For the text-containing cell, return its midpoint in (x, y) coordinate format. 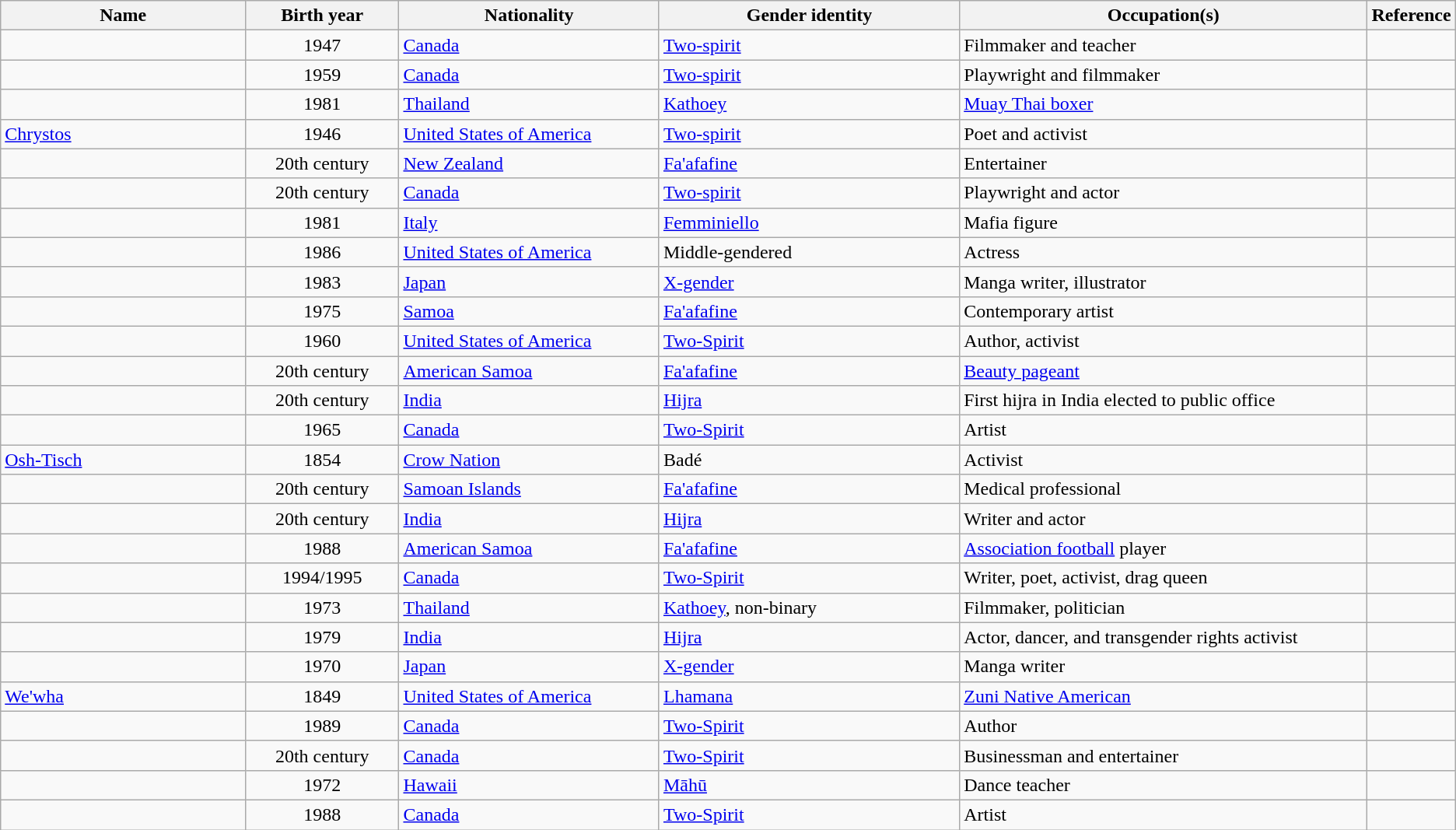
Muay Thai boxer (1164, 104)
1994/1995 (322, 578)
Kathoey, non-binary (809, 608)
1960 (322, 341)
Beauty pageant (1164, 371)
Manga writer (1164, 667)
Author, activist (1164, 341)
1849 (322, 696)
Association football player (1164, 548)
Chrystos (123, 134)
Reference (1411, 16)
1854 (322, 460)
Businessman and entertainer (1164, 755)
1979 (322, 637)
Manga writer, illustrator (1164, 282)
Kathoey (809, 104)
1972 (322, 785)
First hijra in India elected to public office (1164, 401)
Samoa (529, 311)
New Zealand (529, 163)
Playwright and actor (1164, 193)
Lhamana (809, 696)
Name (123, 16)
1973 (322, 608)
1947 (322, 45)
1986 (322, 252)
1983 (322, 282)
Actress (1164, 252)
Birth year (322, 16)
Middle-gendered (809, 252)
Occupation(s) (1164, 16)
Dance teacher (1164, 785)
Femminiello (809, 222)
Gender identity (809, 16)
1970 (322, 667)
Filmmaker and teacher (1164, 45)
Italy (529, 222)
Playwright and filmmaker (1164, 75)
1975 (322, 311)
Māhū (809, 785)
Writer, poet, activist, drag queen (1164, 578)
Hawaii (529, 785)
Activist (1164, 460)
We'wha (123, 696)
Filmmaker, politician (1164, 608)
Actor, dancer, and transgender rights activist (1164, 637)
Crow Nation (529, 460)
Osh-Tisch (123, 460)
Writer and actor (1164, 519)
Samoan Islands (529, 489)
1965 (322, 430)
Medical professional (1164, 489)
1989 (322, 726)
Author (1164, 726)
1946 (322, 134)
Nationality (529, 16)
Contemporary artist (1164, 311)
Poet and activist (1164, 134)
Badé (809, 460)
Zuni Native American (1164, 696)
Mafia figure (1164, 222)
Entertainer (1164, 163)
1959 (322, 75)
